Detect which cell encompasses the target text, then output its [X, Y] center coordinate. 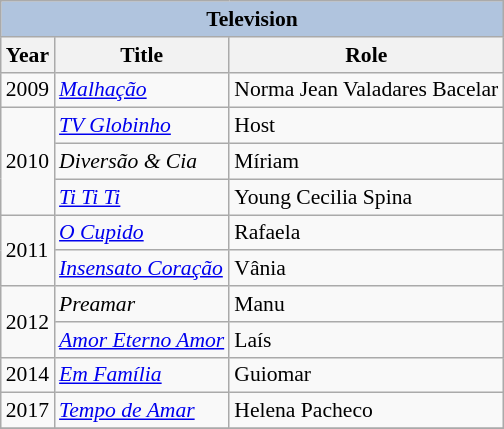
Malhação [142, 90]
Television [252, 19]
2014 [28, 375]
Role [366, 55]
O Cupido [142, 233]
Young Cecilia Spina [366, 197]
Preamar [142, 304]
Em Família [142, 375]
Helena Pacheco [366, 411]
Guiomar [366, 375]
Title [142, 55]
Insensato Coração [142, 269]
Rafaela [366, 233]
Norma Jean Valadares Bacelar [366, 90]
Míriam [366, 162]
2011 [28, 250]
Diversão & Cia [142, 162]
Tempo de Amar [142, 411]
2012 [28, 322]
Amor Eterno Amor [142, 340]
Laís [366, 340]
Manu [366, 304]
2017 [28, 411]
TV Globinho [142, 126]
2010 [28, 162]
Year [28, 55]
Host [366, 126]
2009 [28, 90]
Vânia [366, 269]
Ti Ti Ti [142, 197]
